Provide the (X, Y) coordinate of the cell's center where the given text is located.  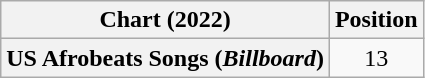
Chart (2022) (166, 20)
13 (376, 58)
Position (376, 20)
US Afrobeats Songs (Billboard) (166, 58)
